Scan for the cell matching the given text and deliver its (x, y) coordinate at center. 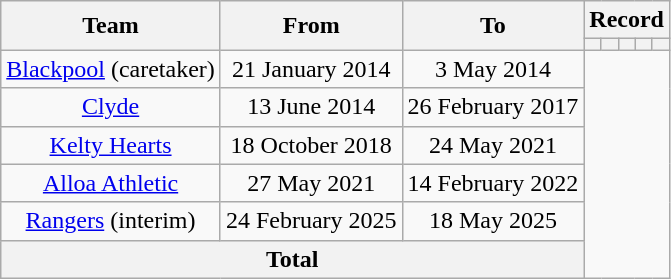
27 May 2021 (311, 183)
24 February 2025 (311, 221)
21 January 2014 (311, 69)
Team (111, 26)
Rangers (interim) (111, 221)
To (493, 26)
Blackpool (caretaker) (111, 69)
18 May 2025 (493, 221)
From (311, 26)
14 February 2022 (493, 183)
26 February 2017 (493, 107)
Alloa Athletic (111, 183)
13 June 2014 (311, 107)
Record (627, 20)
3 May 2014 (493, 69)
24 May 2021 (493, 145)
Kelty Hearts (111, 145)
Clyde (111, 107)
Total (292, 259)
18 October 2018 (311, 145)
